Search for the cell housing the specified text and yield its (x, y) center coordinate. 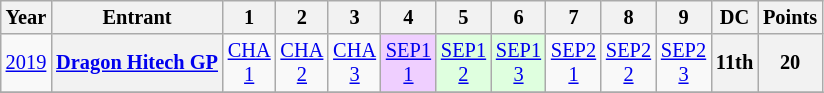
11th (734, 63)
Entrant (137, 17)
Points (790, 17)
7 (574, 17)
SEP23 (684, 63)
3 (354, 17)
20 (790, 63)
SEP13 (518, 63)
SEP11 (408, 63)
DC (734, 17)
1 (250, 17)
SEP21 (574, 63)
CHA3 (354, 63)
8 (628, 17)
SEP22 (628, 63)
CHA1 (250, 63)
5 (464, 17)
2 (302, 17)
Dragon Hitech GP (137, 63)
CHA2 (302, 63)
9 (684, 17)
4 (408, 17)
2019 (26, 63)
Year (26, 17)
SEP12 (464, 63)
6 (518, 17)
